For the text-containing cell, return its midpoint in [x, y] coordinate format. 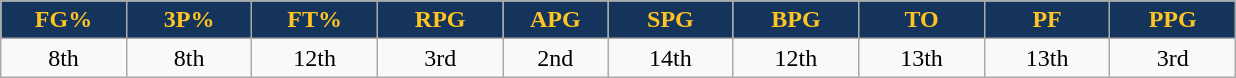
RPG [440, 20]
APG [556, 20]
SPG [671, 20]
2nd [556, 58]
TO [922, 20]
BPG [796, 20]
3P% [189, 20]
FT% [315, 20]
14th [671, 58]
FG% [64, 20]
PPG [1173, 20]
PF [1047, 20]
